Locate the cell with the specified text and output its (x, y) center coordinate. 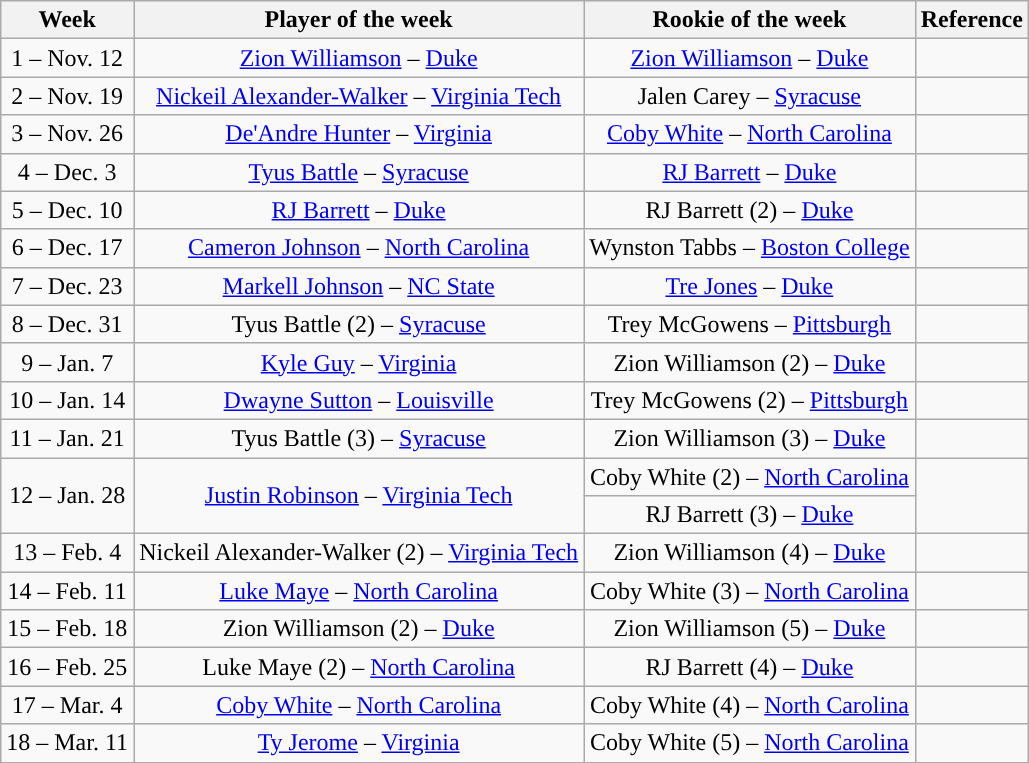
7 – Dec. 23 (68, 286)
Nickeil Alexander-Walker (2) – Virginia Tech (359, 553)
Wynston Tabbs – Boston College (750, 248)
Nickeil Alexander-Walker – Virginia Tech (359, 96)
Coby White (5) – North Carolina (750, 743)
Tyus Battle – Syracuse (359, 172)
10 – Jan. 14 (68, 400)
15 – Feb. 18 (68, 629)
RJ Barrett (2) – Duke (750, 210)
Rookie of the week (750, 20)
Jalen Carey – Syracuse (750, 96)
Justin Robinson – Virginia Tech (359, 496)
16 – Feb. 25 (68, 667)
Tyus Battle (3) – Syracuse (359, 438)
Player of the week (359, 20)
Dwayne Sutton – Louisville (359, 400)
Kyle Guy – Virginia (359, 362)
Tyus Battle (2) – Syracuse (359, 324)
Coby White (2) – North Carolina (750, 477)
Trey McGowens – Pittsburgh (750, 324)
4 – Dec. 3 (68, 172)
2 – Nov. 19 (68, 96)
Week (68, 20)
Zion Williamson (5) – Duke (750, 629)
Zion Williamson (3) – Duke (750, 438)
5 – Dec. 10 (68, 210)
13 – Feb. 4 (68, 553)
Luke Maye (2) – North Carolina (359, 667)
17 – Mar. 4 (68, 705)
De'Andre Hunter – Virginia (359, 134)
12 – Jan. 28 (68, 496)
Luke Maye – North Carolina (359, 591)
11 – Jan. 21 (68, 438)
Coby White (4) – North Carolina (750, 705)
Markell Johnson – NC State (359, 286)
Tre Jones – Duke (750, 286)
3 – Nov. 26 (68, 134)
8 – Dec. 31 (68, 324)
14 – Feb. 11 (68, 591)
18 – Mar. 11 (68, 743)
RJ Barrett (3) – Duke (750, 515)
Zion Williamson (4) – Duke (750, 553)
Coby White (3) – North Carolina (750, 591)
RJ Barrett (4) – Duke (750, 667)
Trey McGowens (2) – Pittsburgh (750, 400)
6 – Dec. 17 (68, 248)
Reference (972, 20)
Cameron Johnson – North Carolina (359, 248)
Ty Jerome – Virginia (359, 743)
9 – Jan. 7 (68, 362)
1 – Nov. 12 (68, 58)
